Pinpoint the cell where the given text exists, returning its (x, y) midpoint coordinate. 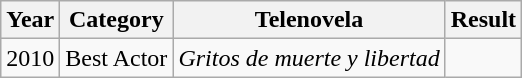
Result (483, 20)
Gritos de muerte y libertad (309, 58)
Category (116, 20)
Year (30, 20)
Telenovela (309, 20)
Best Actor (116, 58)
2010 (30, 58)
